Capture the cell that displays the provided text and extract its (x, y) central coordinate. 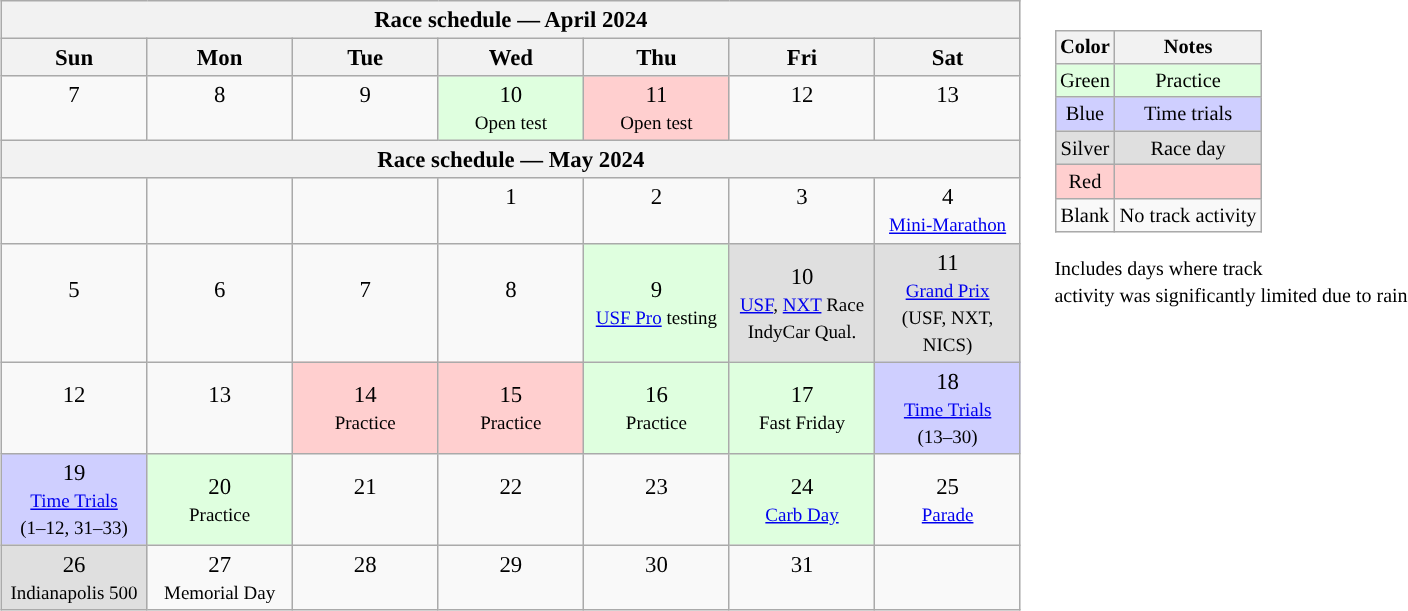
26Indianapolis 500 (74, 578)
9 (365, 108)
10USF, NXT Race IndyCar Qual. (802, 302)
28 (365, 578)
Blue (1085, 114)
2 (657, 210)
22 (511, 499)
20Practice (220, 499)
11Grand Prix (USF, NXT, NICS) (948, 302)
23 (657, 499)
Wed (511, 58)
18Time Trials (13–30) (948, 408)
Mon (220, 58)
Race schedule — May 2024 (510, 160)
Notes (1188, 47)
3 (802, 210)
Thu (657, 58)
Green (1085, 81)
Race day (1188, 148)
9USF Pro testing (657, 302)
1 (511, 210)
Practice (1188, 81)
Race schedule — April 2024 (510, 20)
Time trials (1188, 114)
11Open test (657, 108)
21 (365, 499)
Sun (74, 58)
4Mini-Marathon (948, 210)
Color (1085, 47)
17Fast Friday (802, 408)
Sat (948, 58)
Silver (1085, 148)
5 (74, 302)
16Practice (657, 408)
31 (802, 578)
Blank (1085, 215)
24Carb Day (802, 499)
29 (511, 578)
10Open test (511, 108)
25Parade (948, 499)
15Practice (511, 408)
No track activity (1188, 215)
30 (657, 578)
14Practice (365, 408)
19Time Trials (1–12, 31–33) (74, 499)
Red (1085, 182)
Fri (802, 58)
27Memorial Day (220, 578)
Tue (365, 58)
6 (220, 302)
